Capture the cell that displays the provided text and extract its (X, Y) central coordinate. 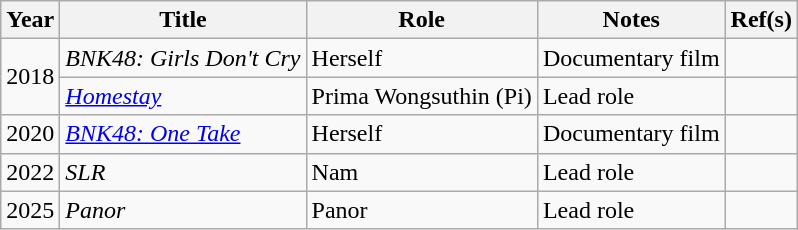
Prima Wongsuthin (Pi) (422, 96)
Ref(s) (761, 20)
BNK48: One Take (183, 134)
SLR (183, 172)
2022 (30, 172)
Nam (422, 172)
Notes (631, 20)
Year (30, 20)
Role (422, 20)
2020 (30, 134)
BNK48: Girls Don't Cry (183, 58)
2025 (30, 210)
Title (183, 20)
2018 (30, 77)
Homestay (183, 96)
